Extract the [x, y] coordinate from the center of the cell holding the provided text.  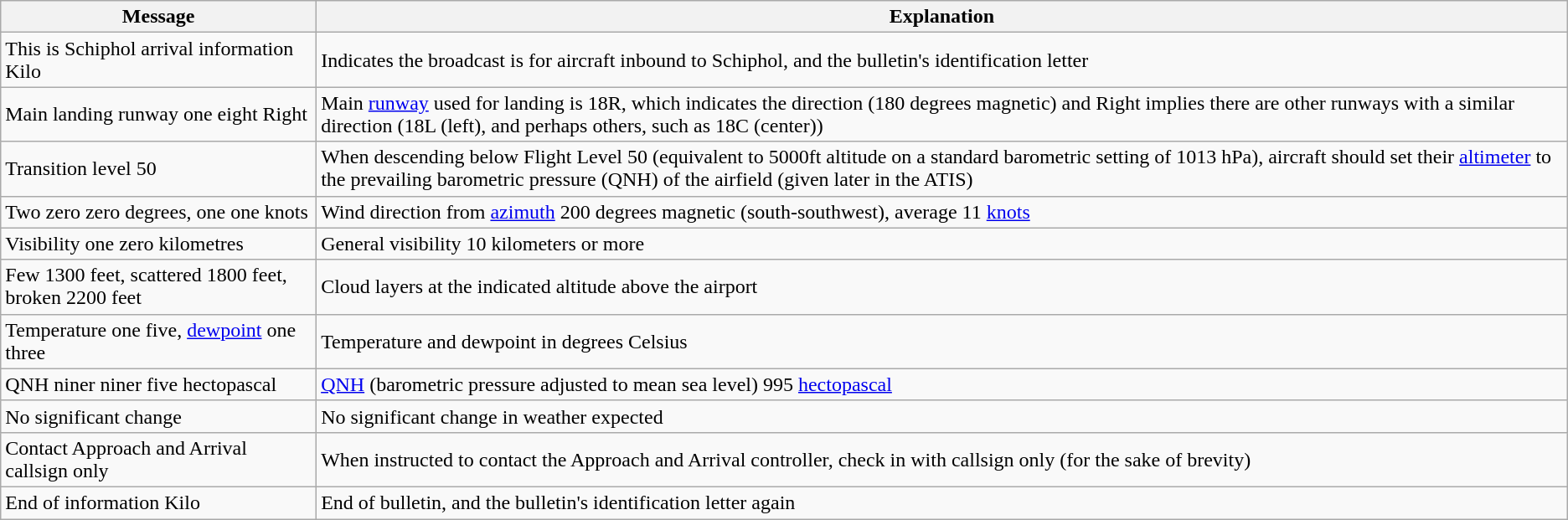
When instructed to contact the Approach and Arrival controller, check in with callsign only (for the sake of brevity) [942, 459]
Transition level 50 [159, 169]
Cloud layers at the indicated altitude above the airport [942, 286]
End of bulletin, and the bulletin's identification letter again [942, 502]
QNH (barometric pressure adjusted to mean sea level) 995 hectopascal [942, 384]
QNH niner niner five hectopascal [159, 384]
Explanation [942, 17]
Visibility one zero kilometres [159, 244]
Two zero zero degrees, one one knots [159, 212]
This is Schiphol arrival information Kilo [159, 60]
General visibility 10 kilometers or more [942, 244]
Indicates the broadcast is for aircraft inbound to Schiphol, and the bulletin's identification letter [942, 60]
Contact Approach and Arrival callsign only [159, 459]
No significant change [159, 416]
No significant change in weather expected [942, 416]
Temperature one five, dewpoint one three [159, 342]
Main landing runway one eight Right [159, 114]
End of information Kilo [159, 502]
Message [159, 17]
Temperature and dewpoint in degrees Celsius [942, 342]
Wind direction from azimuth 200 degrees magnetic (south-southwest), average 11 knots [942, 212]
Few 1300 feet, scattered 1800 feet, broken 2200 feet [159, 286]
